Capture the cell that displays the provided text and extract its (x, y) central coordinate. 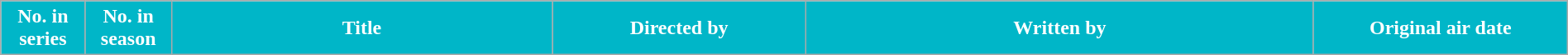
Written by (1060, 28)
Original air date (1441, 28)
Title (361, 28)
No. inseason (128, 28)
Directed by (680, 28)
No. inseries (43, 28)
